Search for the cell housing the specified text and yield its (X, Y) center coordinate. 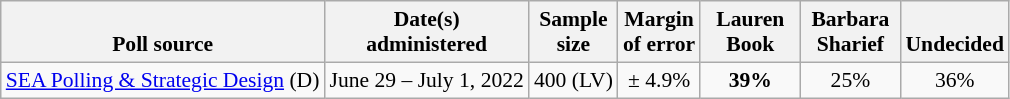
Undecided (954, 32)
± 4.9% (659, 80)
39% (750, 80)
SEA Polling & Strategic Design (D) (163, 80)
June 29 – July 1, 2022 (426, 80)
BarbaraSharief (850, 32)
25% (850, 80)
36% (954, 80)
Poll source (163, 32)
400 (LV) (574, 80)
LaurenBook (750, 32)
Date(s)administered (426, 32)
Samplesize (574, 32)
Marginof error (659, 32)
